Return (x, y) of the center of cell containing provided text 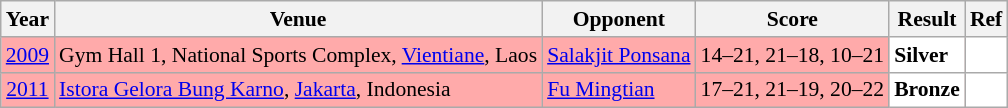
2009 (28, 55)
Fu Mingtian (618, 90)
2011 (28, 90)
Score (793, 19)
Gym Hall 1, National Sports Complex, Vientiane, Laos (298, 55)
14–21, 21–18, 10–21 (793, 55)
Silver (927, 55)
Salakjit Ponsana (618, 55)
Result (927, 19)
Opponent (618, 19)
Istora Gelora Bung Karno, Jakarta, Indonesia (298, 90)
17–21, 21–19, 20–22 (793, 90)
Year (28, 19)
Bronze (927, 90)
Venue (298, 19)
Ref (986, 19)
